Return the (X, Y) coordinate for the center point of the cell that contains the specified text.  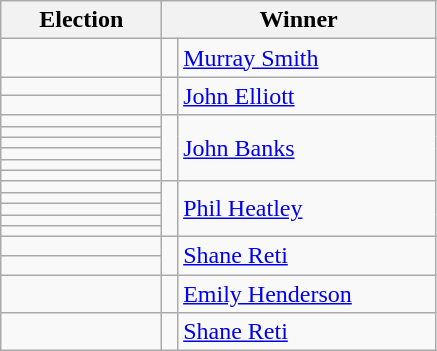
Phil Heatley (307, 208)
John Elliott (307, 96)
Winner (299, 20)
Emily Henderson (307, 294)
John Banks (307, 148)
Murray Smith (307, 58)
Election (82, 20)
